Provide the (x, y) coordinate of the cell's center where the given text is located.  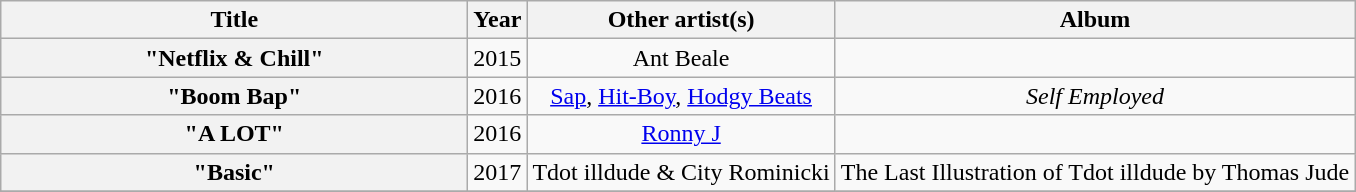
Self Employed (1094, 96)
"Netflix & Chill" (234, 58)
"Boom Bap" (234, 96)
Year (498, 20)
Sap, Hit-Boy, Hodgy Beats (681, 96)
Title (234, 20)
Ronny J (681, 134)
2015 (498, 58)
Ant Beale (681, 58)
"Basic" (234, 172)
Tdot illdude & City Rominicki (681, 172)
Other artist(s) (681, 20)
Album (1094, 20)
2017 (498, 172)
"A LOT" (234, 134)
The Last Illustration of Tdot illdude by Thomas Jude (1094, 172)
